Pinpoint the cell where the given text exists, returning its [x, y] midpoint coordinate. 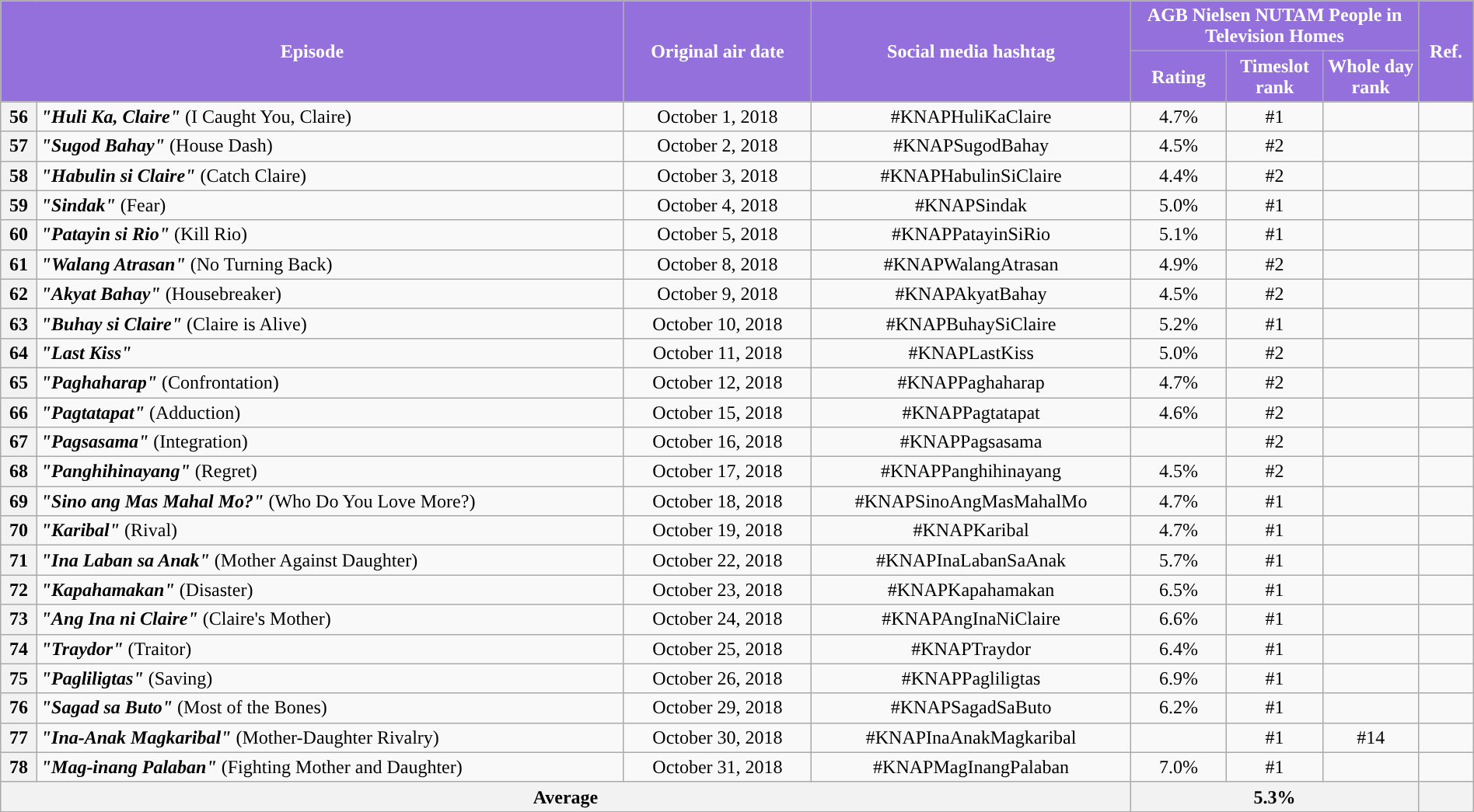
"Patayin si Rio" (Kill Rio) [330, 235]
4.6% [1179, 413]
62 [19, 294]
October 23, 2018 [718, 590]
"Panghihinayang" (Regret) [330, 472]
"Karibal" (Rival) [330, 531]
"Sino ang Mas Mahal Mo?" (Who Do You Love More?) [330, 501]
October 11, 2018 [718, 353]
59 [19, 205]
6.2% [1179, 708]
#KNAPSinoAngMasMahalMo [971, 501]
77 [19, 737]
October 17, 2018 [718, 472]
October 16, 2018 [718, 442]
Ref. [1446, 51]
63 [19, 323]
70 [19, 531]
#KNAPInaLabanSaAnak [971, 560]
#KNAPMagInangPalaban [971, 767]
#KNAPAkyatBahay [971, 294]
76 [19, 708]
4.9% [1179, 264]
October 3, 2018 [718, 176]
"Akyat Bahay" (Housebreaker) [330, 294]
October 25, 2018 [718, 649]
67 [19, 442]
"Last Kiss" [330, 353]
"Traydor" (Traitor) [330, 649]
"Paghaharap" (Confrontation) [330, 382]
58 [19, 176]
"Pagsasama" (Integration) [330, 442]
Rating [1179, 76]
"Habulin si Claire" (Catch Claire) [330, 176]
"Huli Ka, Claire" (I Caught You, Claire) [330, 117]
#KNAPHuliKaClaire [971, 117]
"Sagad sa Buto" (Most of the Bones) [330, 708]
October 30, 2018 [718, 737]
#KNAPSagadSaButo [971, 708]
6.9% [1179, 678]
#KNAPInaAnakMagkaribal [971, 737]
October 8, 2018 [718, 264]
#KNAPPatayinSiRio [971, 235]
73 [19, 619]
"Walang Atrasan" (No Turning Back) [330, 264]
Whole dayrank [1371, 76]
"Ang Ina ni Claire" (Claire's Mother) [330, 619]
5.3% [1275, 796]
6.5% [1179, 590]
October 15, 2018 [718, 413]
#KNAPTraydor [971, 649]
#KNAPKapahamakan [971, 590]
#KNAPSindak [971, 205]
#KNAPPanghihinayang [971, 472]
65 [19, 382]
Episode [313, 51]
#KNAPBuhaySiClaire [971, 323]
57 [19, 146]
"Buhay si Claire" (Claire is Alive) [330, 323]
October 22, 2018 [718, 560]
AGB Nielsen NUTAM People in Television Homes [1275, 26]
October 2, 2018 [718, 146]
October 19, 2018 [718, 531]
#KNAPPagliligtas [971, 678]
"Sindak" (Fear) [330, 205]
#KNAPPagsasama [971, 442]
October 29, 2018 [718, 708]
4.4% [1179, 176]
68 [19, 472]
69 [19, 501]
"Ina Laban sa Anak" (Mother Against Daughter) [330, 560]
#KNAPSugodBahay [971, 146]
"Kapahamakan" (Disaster) [330, 590]
#KNAPPaghaharap [971, 382]
74 [19, 649]
78 [19, 767]
5.1% [1179, 235]
"Pagtatapat" (Adduction) [330, 413]
October 12, 2018 [718, 382]
6.6% [1179, 619]
#KNAPLastKiss [971, 353]
October 9, 2018 [718, 294]
72 [19, 590]
#KNAPAngInaNiClaire [971, 619]
Average [566, 796]
"Pagliligtas" (Saving) [330, 678]
#14 [1371, 737]
6.4% [1179, 649]
Social media hashtag [971, 51]
56 [19, 117]
Original air date [718, 51]
66 [19, 413]
October 4, 2018 [718, 205]
October 31, 2018 [718, 767]
"Ina-Anak Magkaribal" (Mother-Daughter Rivalry) [330, 737]
Timeslotrank [1275, 76]
October 18, 2018 [718, 501]
75 [19, 678]
October 24, 2018 [718, 619]
60 [19, 235]
#KNAPPagtatapat [971, 413]
#KNAPKaribal [971, 531]
October 5, 2018 [718, 235]
October 26, 2018 [718, 678]
October 10, 2018 [718, 323]
5.7% [1179, 560]
61 [19, 264]
64 [19, 353]
October 1, 2018 [718, 117]
7.0% [1179, 767]
"Mag-inang Palaban" (Fighting Mother and Daughter) [330, 767]
#KNAPHabulinSiClaire [971, 176]
71 [19, 560]
#KNAPWalangAtrasan [971, 264]
"Sugod Bahay" (House Dash) [330, 146]
5.2% [1179, 323]
